Provide the [X, Y] coordinate of the cell's center where the given text is located.  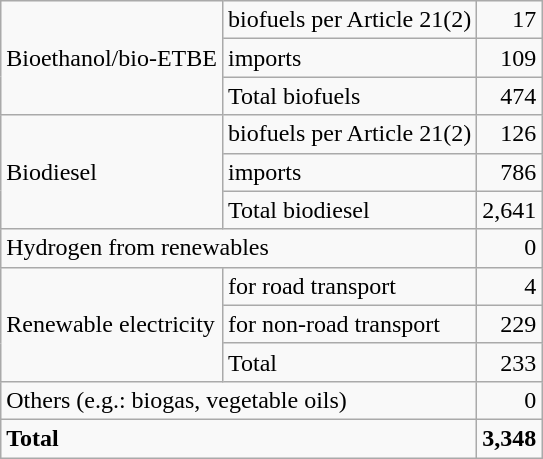
for non-road transport [349, 324]
Others (e.g.: biogas, vegetable oils) [239, 400]
Renewable electricity [112, 324]
Total biofuels [349, 96]
2,641 [510, 210]
109 [510, 58]
Total biodiesel [349, 210]
126 [510, 134]
4 [510, 286]
17 [510, 20]
Hydrogen from renewables [239, 248]
233 [510, 362]
786 [510, 172]
Biodiesel [112, 172]
for road transport [349, 286]
474 [510, 96]
3,348 [510, 438]
Bioethanol/bio-ETBE [112, 58]
229 [510, 324]
